Identify which cell holds the provided text, then report its (X, Y) central coordinate. 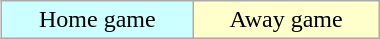
Home game (98, 20)
Away game (286, 20)
